From the cell containing the given text, extract its center point as [x, y] coordinate. 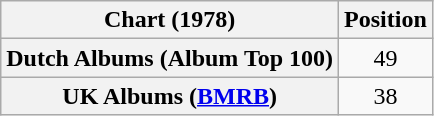
UK Albums (BMRB) [170, 96]
49 [386, 58]
Dutch Albums (Album Top 100) [170, 58]
38 [386, 96]
Chart (1978) [170, 20]
Position [386, 20]
